Return the [x, y] coordinate for the center point of the cell that contains the specified text.  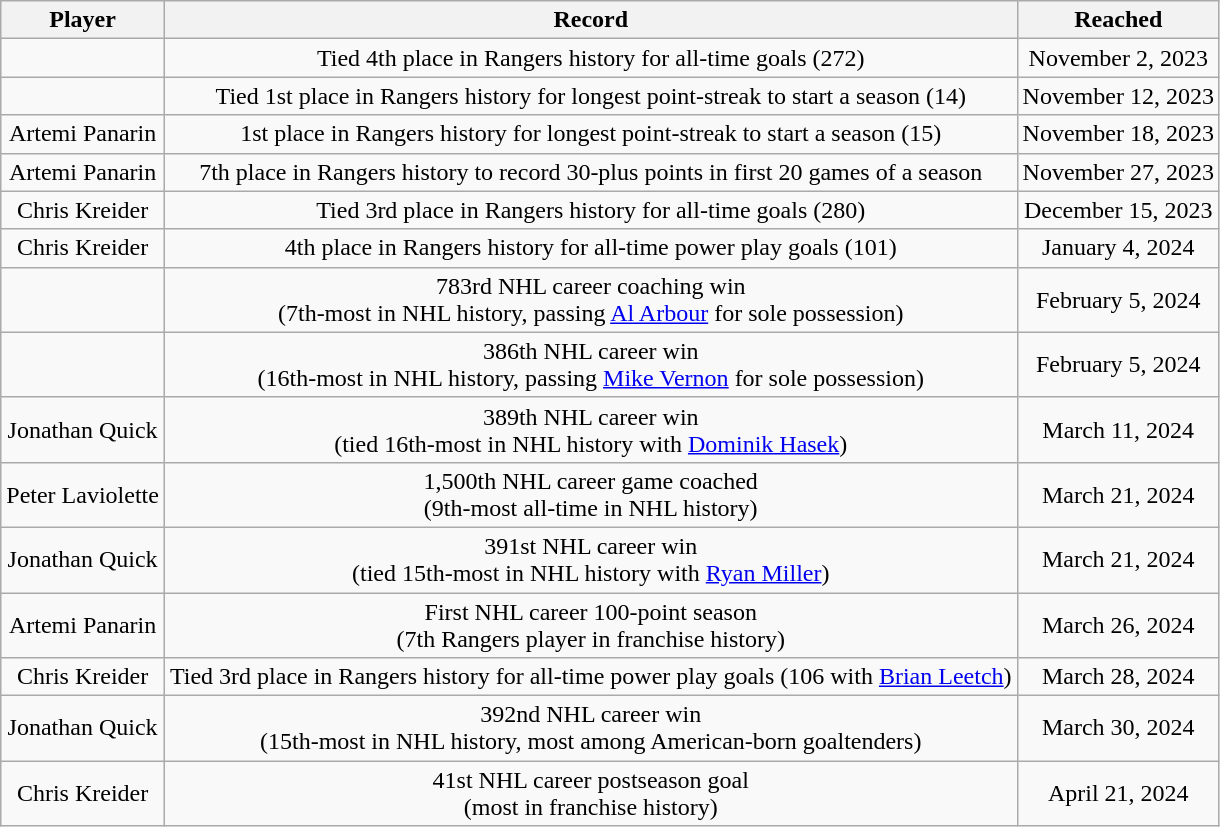
Tied 3rd place in Rangers history for all-time power play goals (106 with Brian Leetch) [590, 677]
392nd NHL career win(15th-most in NHL history, most among American-born goaltenders) [590, 728]
386th NHL career win(16th-most in NHL history, passing Mike Vernon for sole possession) [590, 364]
Tied 4th place in Rangers history for all-time goals (272) [590, 58]
April 21, 2024 [1118, 794]
November 2, 2023 [1118, 58]
March 11, 2024 [1118, 430]
389th NHL career win(tied 16th-most in NHL history with Dominik Hasek) [590, 430]
Tied 3rd place in Rangers history for all-time goals (280) [590, 210]
March 26, 2024 [1118, 624]
Player [83, 20]
391st NHL career win(tied 15th-most in NHL history with Ryan Miller) [590, 560]
December 15, 2023 [1118, 210]
4th place in Rangers history for all-time power play goals (101) [590, 248]
Tied 1st place in Rangers history for longest point-streak to start a season (14) [590, 96]
January 4, 2024 [1118, 248]
November 18, 2023 [1118, 134]
March 28, 2024 [1118, 677]
Reached [1118, 20]
Peter Laviolette [83, 494]
1st place in Rangers history for longest point-streak to start a season (15) [590, 134]
First NHL career 100-point season(7th Rangers player in franchise history) [590, 624]
41st NHL career postseason goal(most in franchise history) [590, 794]
Record [590, 20]
November 12, 2023 [1118, 96]
November 27, 2023 [1118, 172]
783rd NHL career coaching win(7th-most in NHL history, passing Al Arbour for sole possession) [590, 300]
March 30, 2024 [1118, 728]
1,500th NHL career game coached(9th-most all-time in NHL history) [590, 494]
7th place in Rangers history to record 30-plus points in first 20 games of a season [590, 172]
